Detect which cell encompasses the target text, then output its [X, Y] center coordinate. 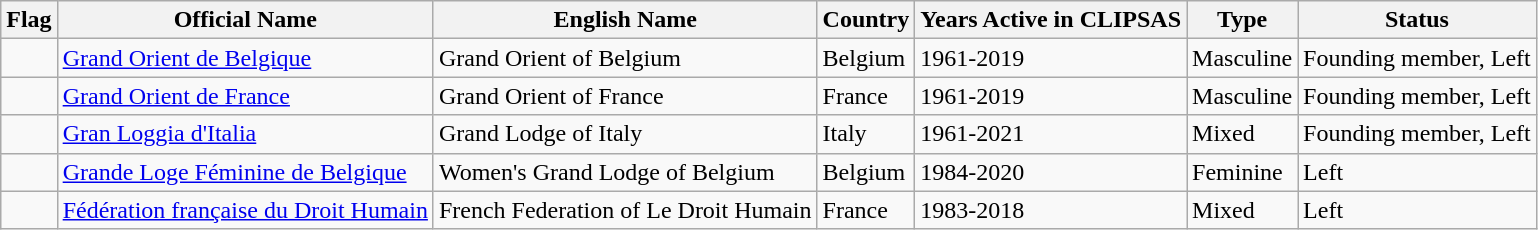
1961-2021 [1051, 134]
Grand Orient de Belgique [245, 58]
French Federation of Le Droit Humain [625, 210]
Flag [29, 20]
Grand Orient de France [245, 96]
Italy [866, 134]
Country [866, 20]
1983-2018 [1051, 210]
Grand Orient of Belgium [625, 58]
Feminine [1242, 172]
Women's Grand Lodge of Belgium [625, 172]
Years Active in CLIPSAS [1051, 20]
Grand Lodge of Italy [625, 134]
English Name [625, 20]
Gran Loggia d'Italia [245, 134]
Type [1242, 20]
Official Name [245, 20]
Grand Orient of France [625, 96]
Status [1418, 20]
Fédération française du Droit Humain [245, 210]
1984-2020 [1051, 172]
Grande Loge Féminine de Belgique [245, 172]
